Provide the (x, y) coordinate of the cell's center where the given text is located.  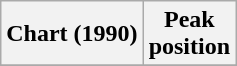
Peakposition (189, 34)
Chart (1990) (72, 34)
